Identify which cell holds the provided text, then report its [x, y] central coordinate. 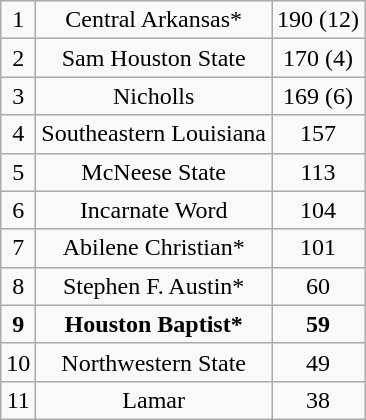
38 [318, 400]
157 [318, 134]
9 [18, 324]
49 [318, 362]
6 [18, 210]
Southeastern Louisiana [154, 134]
104 [318, 210]
Stephen F. Austin* [154, 286]
5 [18, 172]
Sam Houston State [154, 58]
Houston Baptist* [154, 324]
Abilene Christian* [154, 248]
60 [318, 286]
Lamar [154, 400]
190 (12) [318, 20]
1 [18, 20]
McNeese State [154, 172]
170 (4) [318, 58]
2 [18, 58]
4 [18, 134]
Incarnate Word [154, 210]
7 [18, 248]
8 [18, 286]
3 [18, 96]
Nicholls [154, 96]
11 [18, 400]
101 [318, 248]
10 [18, 362]
Central Arkansas* [154, 20]
169 (6) [318, 96]
113 [318, 172]
59 [318, 324]
Northwestern State [154, 362]
